Identify which cell holds the provided text, then report its (x, y) central coordinate. 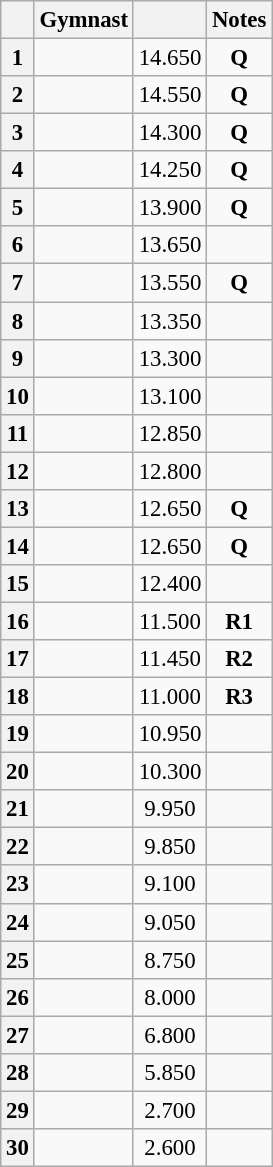
R2 (240, 659)
9.100 (170, 885)
27 (18, 1035)
14.300 (170, 133)
25 (18, 960)
2 (18, 95)
10.300 (170, 772)
13.650 (170, 245)
23 (18, 885)
14.550 (170, 95)
Gymnast (84, 20)
7 (18, 283)
10 (18, 396)
15 (18, 584)
9.850 (170, 847)
13 (18, 509)
13.350 (170, 321)
17 (18, 659)
9.950 (170, 809)
30 (18, 1148)
8 (18, 321)
11 (18, 433)
19 (18, 734)
16 (18, 621)
14.250 (170, 170)
24 (18, 922)
2.700 (170, 1110)
1 (18, 58)
13.300 (170, 358)
12.400 (170, 584)
22 (18, 847)
14.650 (170, 58)
Notes (240, 20)
12.800 (170, 471)
13.550 (170, 283)
20 (18, 772)
3 (18, 133)
11.500 (170, 621)
8.750 (170, 960)
6 (18, 245)
R3 (240, 697)
4 (18, 170)
28 (18, 1073)
26 (18, 997)
11.450 (170, 659)
8.000 (170, 997)
12.850 (170, 433)
21 (18, 809)
18 (18, 697)
13.100 (170, 396)
12 (18, 471)
13.900 (170, 208)
9 (18, 358)
10.950 (170, 734)
5.850 (170, 1073)
29 (18, 1110)
9.050 (170, 922)
11.000 (170, 697)
6.800 (170, 1035)
5 (18, 208)
2.600 (170, 1148)
14 (18, 546)
R1 (240, 621)
